Output the (X, Y) coordinate of the center of the cell containing the given text.  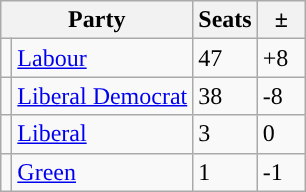
+8 (281, 58)
-8 (281, 96)
Party (97, 20)
38 (225, 96)
47 (225, 58)
Green (102, 172)
Liberal (102, 134)
-1 (281, 172)
Labour (102, 58)
0 (281, 134)
± (281, 20)
Seats (225, 20)
Liberal Democrat (102, 96)
1 (225, 172)
3 (225, 134)
